From the cell containing the given text, extract its center point as [X, Y] coordinate. 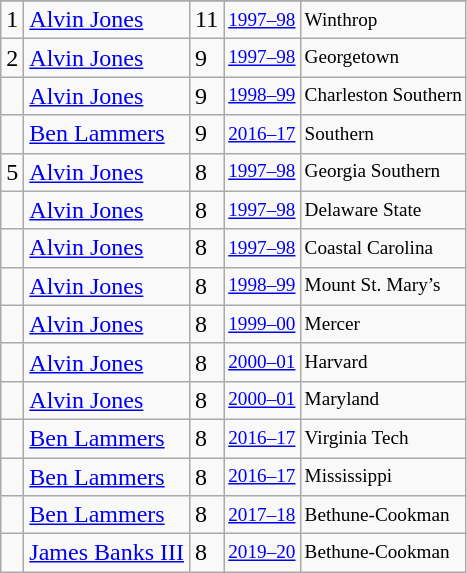
Mount St. Mary’s [383, 286]
5 [12, 172]
Mercer [383, 324]
Georgia Southern [383, 172]
Mississippi [383, 477]
Georgetown [383, 58]
2019–20 [262, 553]
11 [207, 20]
Southern [383, 134]
2017–18 [262, 515]
1 [12, 20]
1999–00 [262, 324]
Virginia Tech [383, 438]
Winthrop [383, 20]
Charleston Southern [383, 96]
Maryland [383, 400]
Coastal Carolina [383, 248]
James Banks III [107, 553]
Delaware State [383, 210]
2 [12, 58]
Harvard [383, 362]
